Search for the cell housing the specified text and yield its (X, Y) center coordinate. 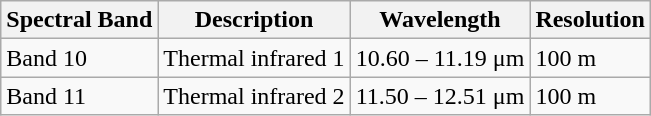
Wavelength (440, 20)
Thermal infrared 1 (254, 58)
11.50 – 12.51 μm (440, 96)
Band 11 (80, 96)
Band 10 (80, 58)
Description (254, 20)
10.60 – 11.19 μm (440, 58)
Thermal infrared 2 (254, 96)
Resolution (590, 20)
Spectral Band (80, 20)
